For the text-containing cell, return its midpoint in (X, Y) coordinate format. 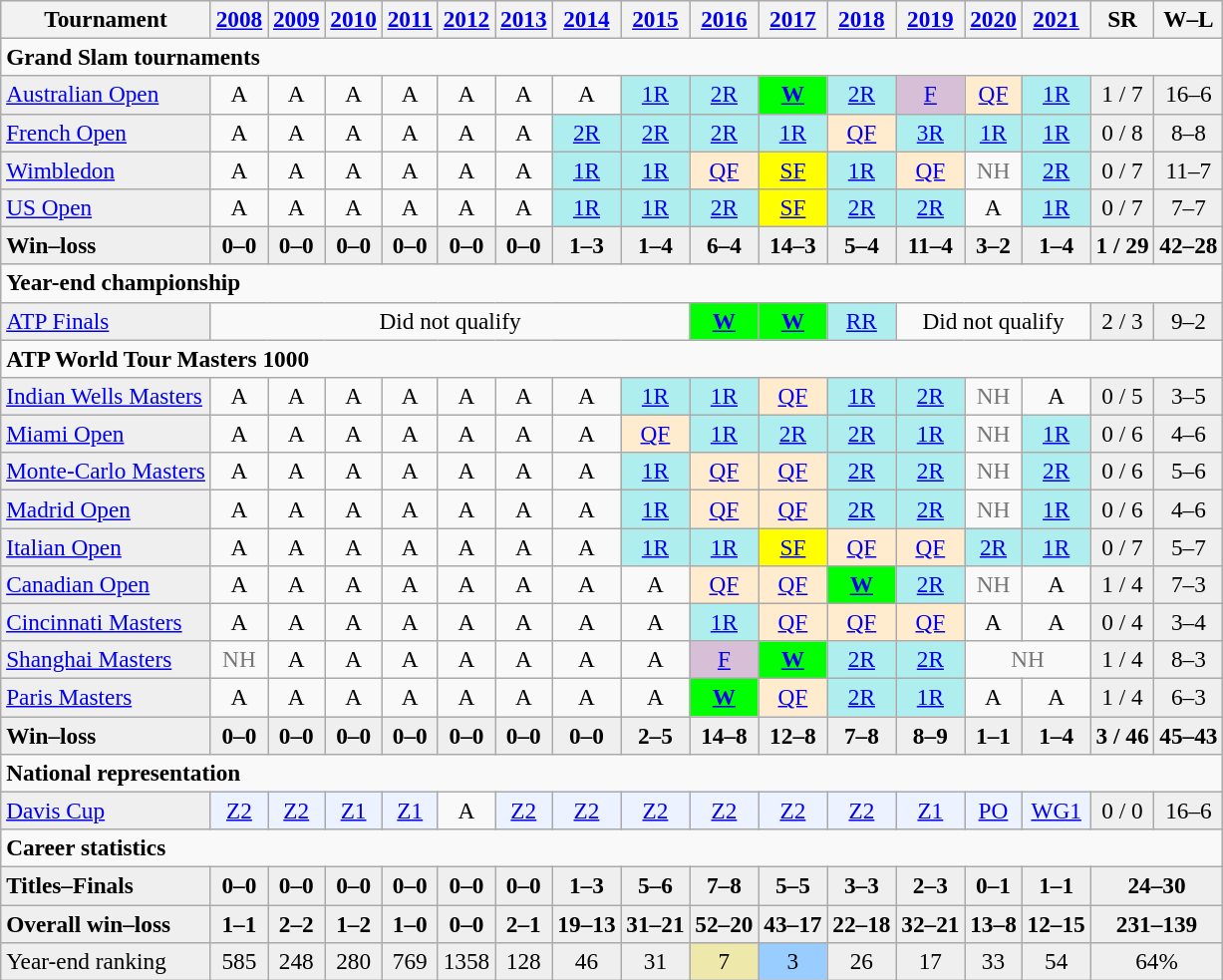
24–30 (1156, 885)
31 (656, 961)
42–28 (1188, 245)
3 / 46 (1122, 735)
128 (524, 961)
5–4 (861, 245)
3–4 (1188, 622)
12–15 (1057, 923)
3–3 (861, 885)
2017 (793, 19)
Italian Open (106, 546)
Overall win–loss (106, 923)
Miami Open (106, 434)
2008 (239, 19)
2019 (931, 19)
Cincinnati Masters (106, 622)
Davis Cup (106, 811)
8–8 (1188, 133)
Titles–Finals (106, 885)
WG1 (1057, 811)
Madrid Open (106, 508)
2–2 (297, 923)
0 / 8 (1122, 133)
Monte-Carlo Masters (106, 472)
8–3 (1188, 660)
1358 (466, 961)
French Open (106, 133)
0 / 4 (1122, 622)
2021 (1057, 19)
11–4 (931, 245)
Year-end ranking (106, 961)
2009 (297, 19)
585 (239, 961)
43–17 (793, 923)
13–8 (993, 923)
45–43 (1188, 735)
2020 (993, 19)
2 / 3 (1122, 321)
Wimbledon (106, 169)
1–2 (353, 923)
2016 (724, 19)
19–13 (586, 923)
2018 (861, 19)
33 (993, 961)
2015 (656, 19)
31–21 (656, 923)
248 (297, 961)
2011 (410, 19)
8–9 (931, 735)
7 (724, 961)
5–7 (1188, 546)
2013 (524, 19)
1 / 29 (1122, 245)
0 / 5 (1122, 396)
0 / 0 (1122, 811)
Tournament (106, 19)
280 (353, 961)
2014 (586, 19)
6–3 (1188, 697)
Indian Wells Masters (106, 396)
3 (793, 961)
Paris Masters (106, 697)
1–0 (410, 923)
11–7 (1188, 169)
32–21 (931, 923)
National representation (612, 773)
SR (1122, 19)
ATP Finals (106, 321)
17 (931, 961)
Shanghai Masters (106, 660)
1 / 7 (1122, 95)
3R (931, 133)
2–3 (931, 885)
7–7 (1188, 207)
5–5 (793, 885)
2012 (466, 19)
W–L (1188, 19)
14–3 (793, 245)
Career statistics (612, 847)
ATP World Tour Masters 1000 (612, 358)
2–5 (656, 735)
54 (1057, 961)
RR (861, 321)
US Open (106, 207)
2–1 (524, 923)
Year-end championship (612, 283)
52–20 (724, 923)
Canadian Open (106, 584)
9–2 (1188, 321)
26 (861, 961)
Grand Slam tournaments (612, 57)
22–18 (861, 923)
2010 (353, 19)
769 (410, 961)
46 (586, 961)
3–2 (993, 245)
3–5 (1188, 396)
14–8 (724, 735)
0–1 (993, 885)
PO (993, 811)
12–8 (793, 735)
6–4 (724, 245)
7–3 (1188, 584)
231–139 (1156, 923)
Australian Open (106, 95)
64% (1156, 961)
